Capture the cell that displays the provided text and extract its (x, y) central coordinate. 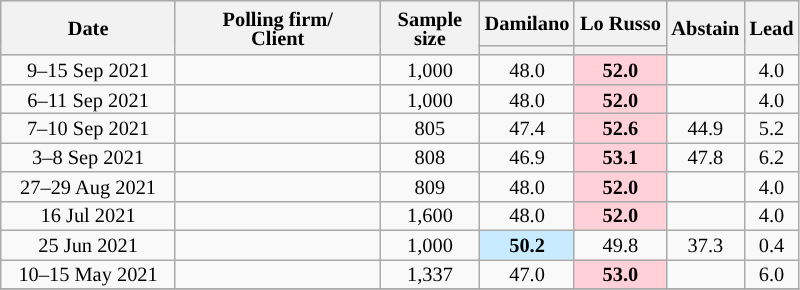
6–11 Sep 2021 (88, 98)
9–15 Sep 2021 (88, 70)
Polling firm/Client (278, 28)
6.0 (772, 274)
805 (430, 128)
47.0 (528, 274)
53.0 (620, 274)
5.2 (772, 128)
52.6 (620, 128)
47.8 (706, 156)
16 Jul 2021 (88, 216)
Lead (772, 28)
6.2 (772, 156)
37.3 (706, 244)
Damilano (528, 22)
47.4 (528, 128)
808 (430, 156)
46.9 (528, 156)
Lo Russo (620, 22)
53.1 (620, 156)
Abstain (706, 28)
3–8 Sep 2021 (88, 156)
0.4 (772, 244)
44.9 (706, 128)
Date (88, 28)
10–15 May 2021 (88, 274)
27–29 Aug 2021 (88, 186)
7–10 Sep 2021 (88, 128)
1,600 (430, 216)
25 Jun 2021 (88, 244)
809 (430, 186)
1,337 (430, 274)
50.2 (528, 244)
49.8 (620, 244)
Sample size (430, 28)
